Provide the (X, Y) coordinate of the cell's center where the given text is located.  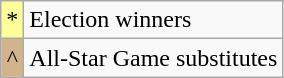
* (12, 20)
Election winners (154, 20)
All-Star Game substitutes (154, 58)
^ (12, 58)
